Determine the (X, Y) coordinate at the center of the cell enclosing the given text.  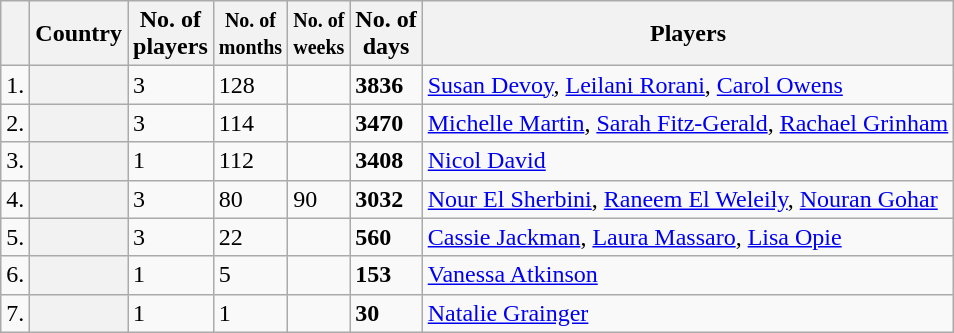
3032 (386, 199)
6. (16, 275)
No. ofmonths (250, 34)
30 (386, 313)
1. (16, 85)
No. ofweeks (319, 34)
2. (16, 123)
No. ofdays (386, 34)
560 (386, 237)
Nicol David (688, 161)
22 (250, 237)
No. ofplayers (171, 34)
Players (688, 34)
Susan Devoy, Leilani Rorani, Carol Owens (688, 85)
3836 (386, 85)
80 (250, 199)
Vanessa Atkinson (688, 275)
Natalie Grainger (688, 313)
Michelle Martin, Sarah Fitz-Gerald, Rachael Grinham (688, 123)
153 (386, 275)
3470 (386, 123)
Country (79, 34)
114 (250, 123)
3. (16, 161)
128 (250, 85)
Cassie Jackman, Laura Massaro, Lisa Opie (688, 237)
112 (250, 161)
90 (319, 199)
5 (250, 275)
7. (16, 313)
5. (16, 237)
4. (16, 199)
3408 (386, 161)
Nour El Sherbini, Raneem El Weleily, Nouran Gohar (688, 199)
